Determine the [X, Y] coordinate at the center of the cell enclosing the given text.  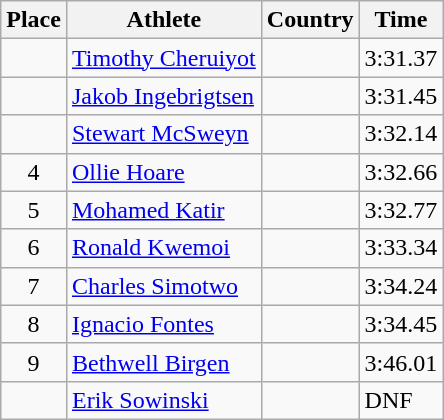
Charles Simotwo [164, 286]
Ronald Kwemoi [164, 248]
3:31.37 [401, 58]
Time [401, 20]
4 [34, 172]
3:32.14 [401, 134]
Place [34, 20]
3:46.01 [401, 362]
6 [34, 248]
3:32.66 [401, 172]
Mohamed Katir [164, 210]
3:34.45 [401, 324]
Country [310, 20]
3:33.34 [401, 248]
Bethwell Birgen [164, 362]
5 [34, 210]
Stewart McSweyn [164, 134]
Jakob Ingebrigtsen [164, 96]
Ollie Hoare [164, 172]
Erik Sowinski [164, 400]
Athlete [164, 20]
8 [34, 324]
Ignacio Fontes [164, 324]
9 [34, 362]
7 [34, 286]
DNF [401, 400]
Timothy Cheruiyot [164, 58]
3:31.45 [401, 96]
3:32.77 [401, 210]
3:34.24 [401, 286]
